Determine the (X, Y) coordinate at the center of the cell enclosing the given text.  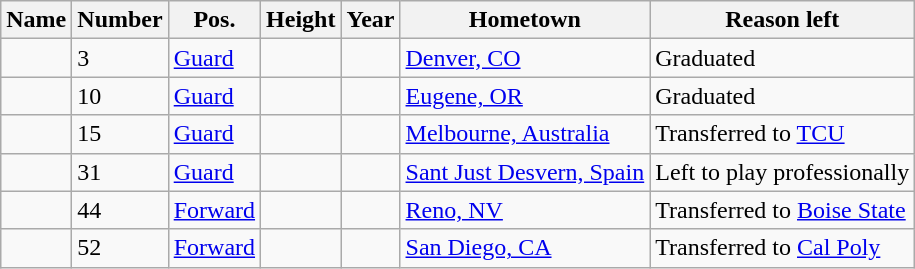
Number (120, 20)
Transferred to Boise State (782, 210)
Transferred to Cal Poly (782, 248)
Sant Just Desvern, Spain (525, 172)
44 (120, 210)
Hometown (525, 20)
31 (120, 172)
52 (120, 248)
Melbourne, Australia (525, 134)
Name (36, 20)
Reno, NV (525, 210)
Pos. (214, 20)
Eugene, OR (525, 96)
3 (120, 58)
15 (120, 134)
Reason left (782, 20)
Left to play professionally (782, 172)
Height (301, 20)
Denver, CO (525, 58)
Transferred to TCU (782, 134)
San Diego, CA (525, 248)
Year (370, 20)
10 (120, 96)
